Return [x, y] of the center of cell containing provided text 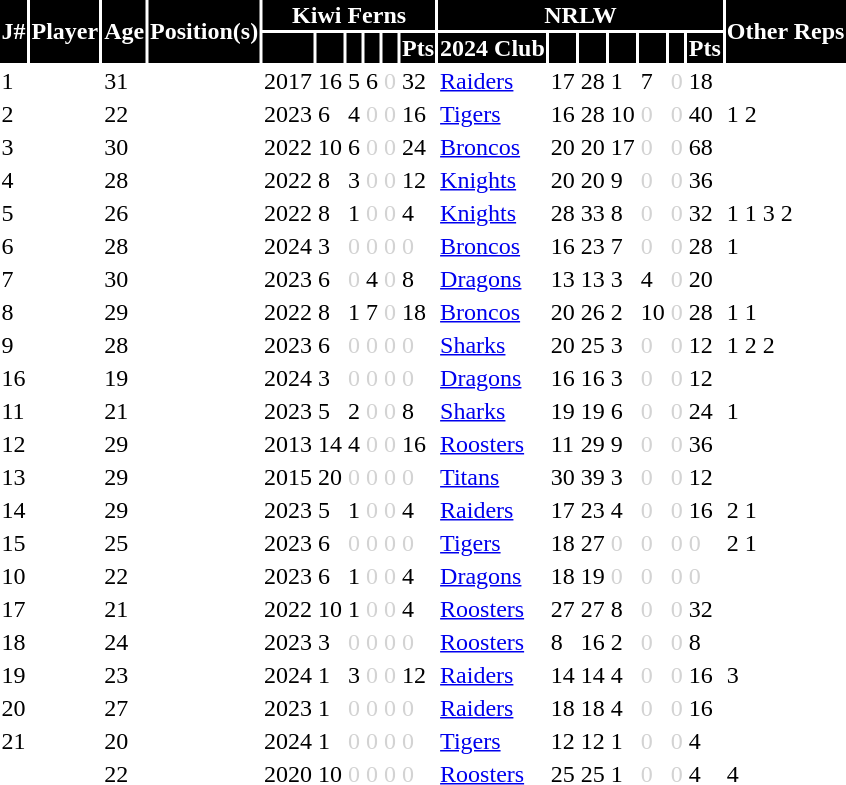
68 [704, 147]
Age [124, 32]
J# [14, 32]
Titans [493, 477]
15 [14, 543]
Position(s) [204, 32]
31 [124, 81]
NRLW [581, 15]
Kiwi Ferns [350, 15]
40 [704, 114]
1 2 2 [786, 345]
39 [592, 477]
2015 [288, 477]
Player [65, 32]
2013 [288, 444]
1 1 3 2 [786, 213]
Other Reps [786, 32]
1 1 [786, 312]
33 [592, 213]
2024 Club [493, 48]
1 2 [786, 114]
2017 [288, 81]
